Capture the cell that displays the provided text and extract its (X, Y) central coordinate. 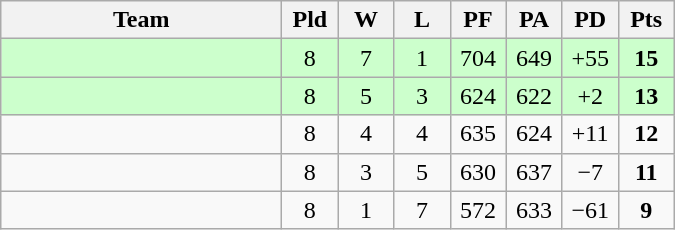
635 (478, 134)
704 (478, 58)
630 (478, 172)
−7 (590, 172)
PA (534, 20)
−61 (590, 210)
15 (646, 58)
+2 (590, 96)
Team (142, 20)
Pts (646, 20)
13 (646, 96)
Pld (310, 20)
11 (646, 172)
572 (478, 210)
+55 (590, 58)
637 (534, 172)
633 (534, 210)
12 (646, 134)
W (366, 20)
622 (534, 96)
9 (646, 210)
PF (478, 20)
649 (534, 58)
+11 (590, 134)
L (422, 20)
PD (590, 20)
